Provide the (x, y) coordinate of the cell's center where the given text is located.  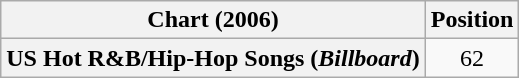
62 (472, 58)
Chart (2006) (213, 20)
US Hot R&B/Hip-Hop Songs (Billboard) (213, 58)
Position (472, 20)
